Determine the [X, Y] coordinate at the center of the cell enclosing the given text.  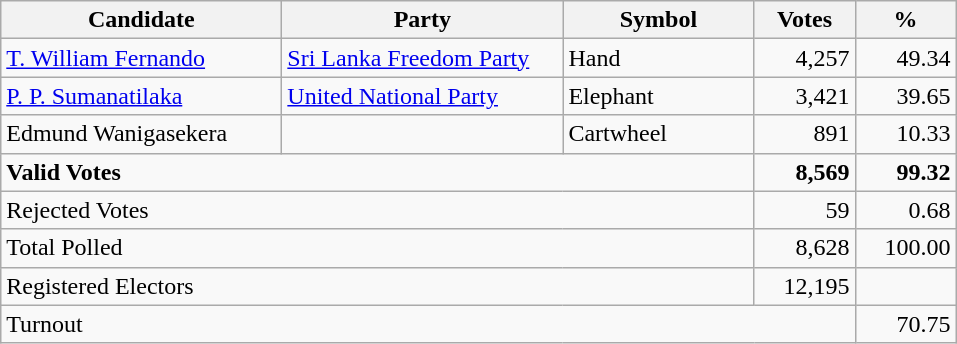
891 [804, 134]
8,628 [804, 248]
Rejected Votes [378, 210]
Edmund Wanigasekera [142, 134]
Cartwheel [658, 134]
Elephant [658, 96]
Valid Votes [378, 172]
8,569 [804, 172]
United National Party [422, 96]
Total Polled [378, 248]
49.34 [906, 58]
Sri Lanka Freedom Party [422, 58]
0.68 [906, 210]
P. P. Sumanatilaka [142, 96]
59 [804, 210]
Hand [658, 58]
3,421 [804, 96]
4,257 [804, 58]
70.75 [906, 324]
Votes [804, 20]
39.65 [906, 96]
10.33 [906, 134]
100.00 [906, 248]
Registered Electors [378, 286]
Turnout [428, 324]
% [906, 20]
12,195 [804, 286]
T. William Fernando [142, 58]
Party [422, 20]
Symbol [658, 20]
99.32 [906, 172]
Candidate [142, 20]
